Pinpoint the cell where the given text exists, returning its [X, Y] midpoint coordinate. 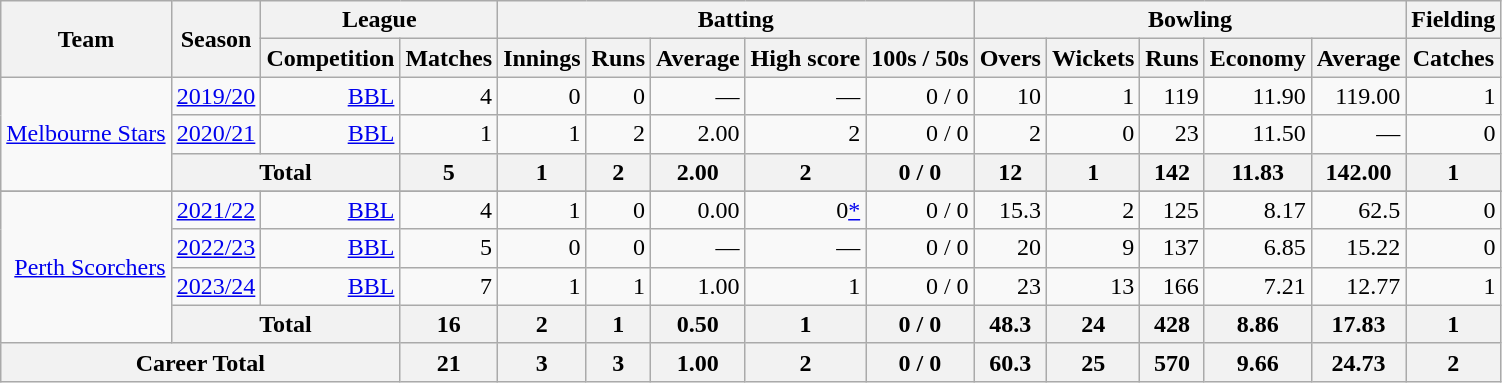
Team [86, 39]
17.83 [1358, 324]
9 [1092, 248]
62.5 [1358, 210]
Wickets [1092, 58]
Fielding [1454, 20]
125 [1172, 210]
570 [1172, 362]
2022/23 [216, 248]
Melbourne Stars [86, 134]
119.00 [1358, 96]
100s / 50s [920, 58]
Perth Scorchers [86, 267]
9.66 [1258, 362]
21 [449, 362]
Overs [1010, 58]
Batting [736, 20]
0.00 [698, 210]
Career Total [200, 362]
12.77 [1358, 286]
142 [1172, 172]
12 [1010, 172]
10 [1010, 96]
Competition [330, 58]
137 [1172, 248]
Bowling [1190, 20]
Matches [449, 58]
166 [1172, 286]
2021/22 [216, 210]
13 [1092, 286]
16 [449, 324]
2023/24 [216, 286]
2019/20 [216, 96]
142.00 [1358, 172]
Innings [542, 58]
48.3 [1010, 324]
428 [1172, 324]
High score [806, 58]
8.17 [1258, 210]
2020/21 [216, 134]
7 [449, 286]
11.90 [1258, 96]
119 [1172, 96]
15.22 [1358, 248]
15.3 [1010, 210]
24 [1092, 324]
Catches [1454, 58]
Economy [1258, 58]
11.50 [1258, 134]
24.73 [1358, 362]
0.50 [698, 324]
60.3 [1010, 362]
0* [806, 210]
League [380, 20]
25 [1092, 362]
6.85 [1258, 248]
Season [216, 39]
20 [1010, 248]
7.21 [1258, 286]
11.83 [1258, 172]
8.86 [1258, 324]
